Provide the [X, Y] coordinate of the cell's center where the given text is located.  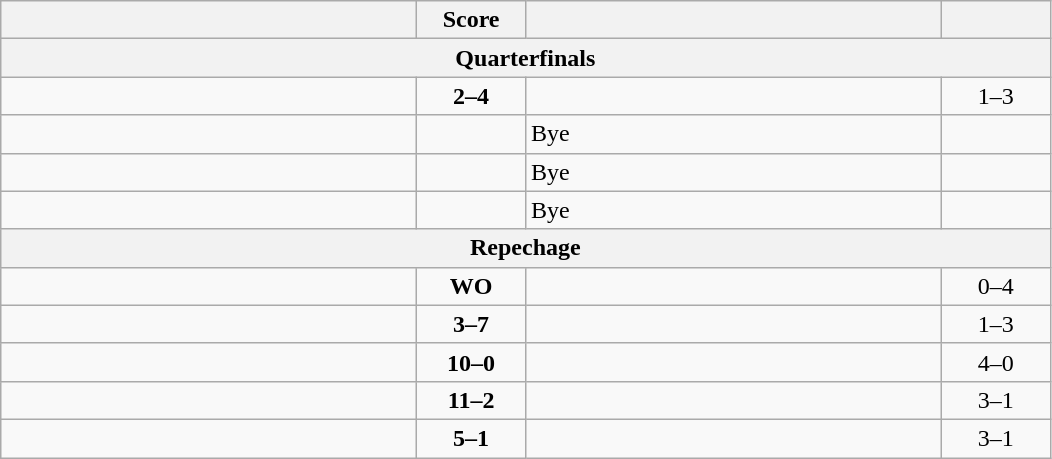
10–0 [472, 362]
Quarterfinals [526, 58]
2–4 [472, 96]
WO [472, 286]
Repechage [526, 248]
Score [472, 20]
0–4 [996, 286]
4–0 [996, 362]
5–1 [472, 438]
11–2 [472, 400]
3–7 [472, 324]
